Output the (X, Y) coordinate of the center of the cell containing the given text.  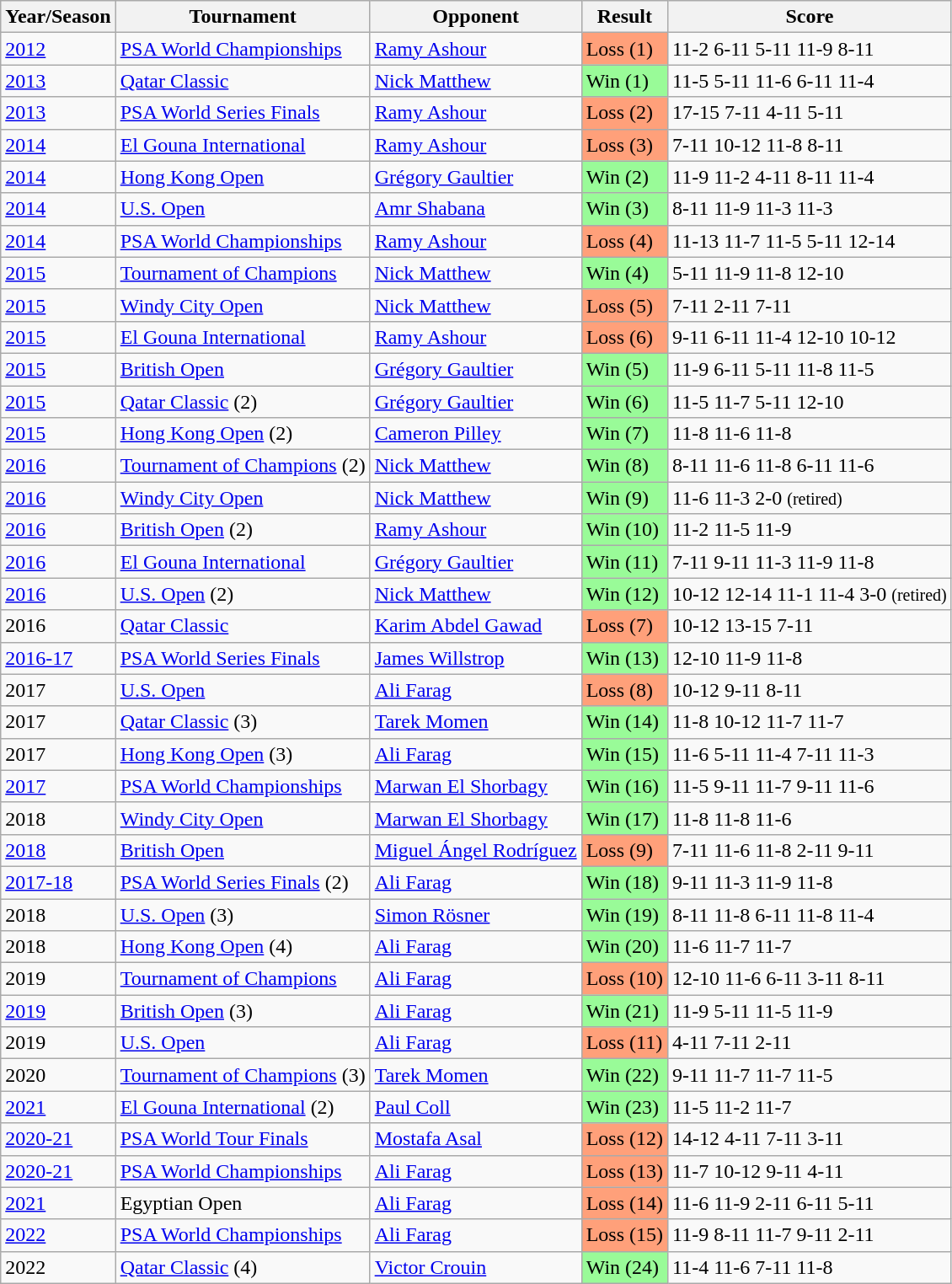
4-11 7-11 2-11 (810, 1043)
Win (22) (624, 1075)
11-6 11-7 11-7 (810, 947)
Win (5) (624, 369)
Loss (14) (624, 1203)
Mostafa Asal (475, 1139)
11-9 5-11 11-5 11-9 (810, 1011)
Win (23) (624, 1107)
Opponent (475, 17)
Loss (4) (624, 241)
Year/Season (58, 17)
Win (12) (624, 594)
5-11 11-9 11-8 12-10 (810, 273)
Win (18) (624, 882)
Hong Kong Open (3) (243, 754)
Tournament of Champions (2) (243, 466)
Loss (15) (624, 1235)
Loss (9) (624, 850)
Loss (1) (624, 49)
Qatar Classic (3) (243, 722)
Win (3) (624, 209)
11-5 5-11 11-6 6-11 11-4 (810, 81)
Hong Kong Open (2) (243, 434)
Win (21) (624, 1011)
Qatar Classic (4) (243, 1267)
Loss (5) (624, 305)
7-11 9-11 11-3 11-9 11-8 (810, 562)
2012 (58, 49)
11-2 11-5 11-9 (810, 530)
8-11 11-9 11-3 11-3 (810, 209)
Miguel Ángel Rodríguez (475, 850)
10-12 12-14 11-1 11-4 3-0 (retired) (810, 594)
Tournament of Champions (3) (243, 1075)
Win (19) (624, 914)
12-10 11-6 6-11 3-11 8-11 (810, 979)
11-13 11-7 11-5 5-11 12-14 (810, 241)
Win (20) (624, 947)
U.S. Open (3) (243, 914)
Loss (13) (624, 1171)
Win (4) (624, 273)
2020 (58, 1075)
7-11 10-12 11-8 8-11 (810, 145)
U.S. Open (2) (243, 594)
Hong Kong Open (4) (243, 947)
Loss (11) (624, 1043)
10-12 13-15 7-11 (810, 626)
Karim Abdel Gawad (475, 626)
Win (17) (624, 818)
11-8 11-6 11-8 (810, 434)
Amr Shabana (475, 209)
Win (10) (624, 530)
Egyptian Open (243, 1203)
Win (16) (624, 786)
British Open (2) (243, 530)
11-4 11-6 7-11 11-8 (810, 1267)
11-8 10-12 11-7 11-7 (810, 722)
11-6 11-9 2-11 6-11 5-11 (810, 1203)
10-12 9-11 8-11 (810, 690)
11-8 11-8 11-6 (810, 818)
Victor Crouin (475, 1267)
Qatar Classic (2) (243, 402)
Loss (7) (624, 626)
Simon Rösner (475, 914)
2016-17 (58, 658)
Win (11) (624, 562)
7-11 2-11 7-11 (810, 305)
Win (15) (624, 754)
Win (2) (624, 177)
PSA World Series Finals (2) (243, 882)
Win (14) (624, 722)
Loss (3) (624, 145)
11-2 6-11 5-11 11-9 8-11 (810, 49)
11-5 11-2 11-7 (810, 1107)
Win (24) (624, 1267)
Win (1) (624, 81)
17-15 7-11 4-11 5-11 (810, 113)
11-5 11-7 5-11 12-10 (810, 402)
Win (6) (624, 402)
Win (8) (624, 466)
El Gouna International (2) (243, 1107)
Loss (10) (624, 979)
11-7 10-12 9-11 4-11 (810, 1171)
Cameron Pilley (475, 434)
11-9 6-11 5-11 11-8 11-5 (810, 369)
James Willstrop (475, 658)
Loss (8) (624, 690)
11-6 5-11 11-4 7-11 11-3 (810, 754)
11-5 9-11 11-7 9-11 11-6 (810, 786)
9-11 11-3 11-9 11-8 (810, 882)
Win (13) (624, 658)
Win (7) (624, 434)
Win (9) (624, 498)
11-9 11-2 4-11 8-11 11-4 (810, 177)
Loss (2) (624, 113)
14-12 4-11 7-11 3-11 (810, 1139)
2017-18 (58, 882)
Hong Kong Open (243, 177)
Score (810, 17)
9-11 6-11 11-4 12-10 10-12 (810, 337)
Loss (6) (624, 337)
11-6 11-3 2-0 (retired) (810, 498)
9-11 11-7 11-7 11-5 (810, 1075)
8-11 11-6 11-8 6-11 11-6 (810, 466)
Tournament (243, 17)
Paul Coll (475, 1107)
8-11 11-8 6-11 11-8 11-4 (810, 914)
11-9 8-11 11-7 9-11 2-11 (810, 1235)
7-11 11-6 11-8 2-11 9-11 (810, 850)
British Open (3) (243, 1011)
12-10 11-9 11-8 (810, 658)
Result (624, 17)
Loss (12) (624, 1139)
PSA World Tour Finals (243, 1139)
